Output the [x, y] coordinate of the center of the cell containing the given text.  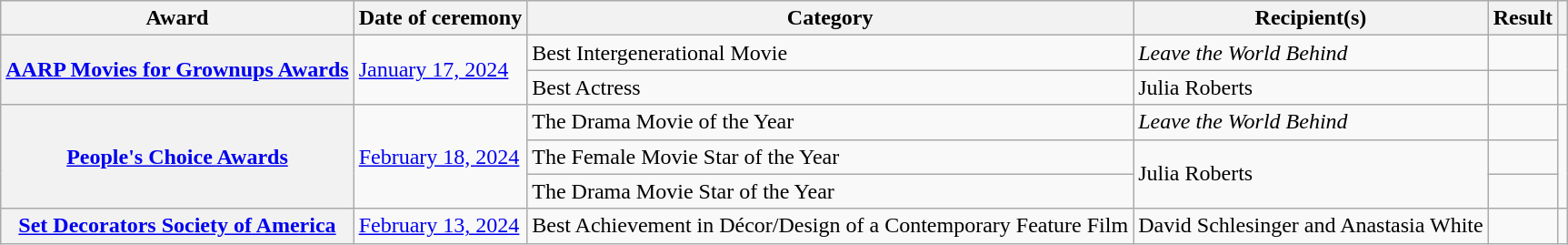
Set Decorators Society of America [177, 226]
The Drama Movie of the Year [831, 122]
AARP Movies for Grownups Awards [177, 70]
Recipient(s) [1311, 18]
Best Achievement in Décor/Design of a Contemporary Feature Film [831, 226]
January 17, 2024 [440, 70]
February 13, 2024 [440, 226]
Award [177, 18]
Result [1523, 18]
David Schlesinger and Anastasia White [1311, 226]
Best Actress [831, 87]
Best Intergenerational Movie [831, 53]
February 18, 2024 [440, 157]
Category [831, 18]
The Drama Movie Star of the Year [831, 191]
People's Choice Awards [177, 157]
Date of ceremony [440, 18]
The Female Movie Star of the Year [831, 157]
